Pinpoint the cell where the given text exists, returning its (X, Y) midpoint coordinate. 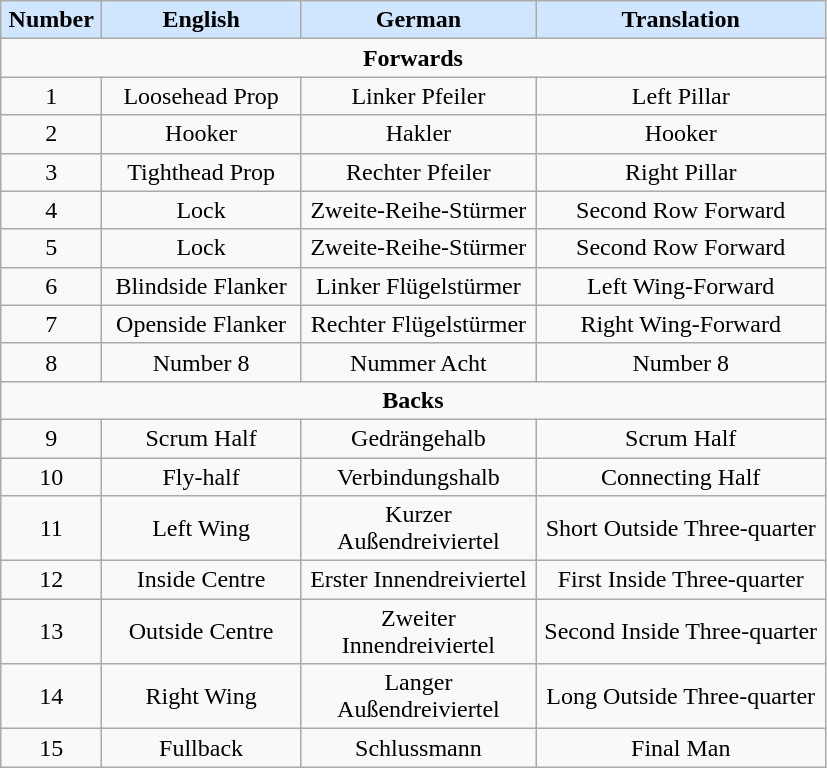
Long Outside Three-quarter (680, 696)
2 (52, 134)
5 (52, 248)
Tighthead Prop (202, 172)
7 (52, 324)
Left Wing (202, 528)
Zweiter Innendreiviertel (418, 632)
Kurzer Außendreiviertel (418, 528)
Right Pillar (680, 172)
Fly-half (202, 477)
Final Man (680, 748)
Gedrängehalb (418, 438)
Verbindungshalb (418, 477)
Hakler (418, 134)
9 (52, 438)
1 (52, 96)
Openside Flanker (202, 324)
8 (52, 362)
German (418, 20)
Nummer Acht (418, 362)
6 (52, 286)
Outside Centre (202, 632)
Fullback (202, 748)
13 (52, 632)
Backs (413, 400)
Langer Außendreiviertel (418, 696)
Blindside Flanker (202, 286)
4 (52, 210)
Translation (680, 20)
Linker Pfeiler (418, 96)
Rechter Pfeiler (418, 172)
10 (52, 477)
15 (52, 748)
12 (52, 580)
Inside Centre (202, 580)
Loosehead Prop (202, 96)
Linker Flügelstürmer (418, 286)
First Inside Three-quarter (680, 580)
Right Wing (202, 696)
Right Wing-Forward (680, 324)
11 (52, 528)
English (202, 20)
Rechter Flügelstürmer (418, 324)
3 (52, 172)
Left Pillar (680, 96)
Erster Innendreiviertel (418, 580)
14 (52, 696)
Schlussmann (418, 748)
Short Outside Three-quarter (680, 528)
Second Inside Three-quarter (680, 632)
Left Wing-Forward (680, 286)
Connecting Half (680, 477)
Number (52, 20)
Forwards (413, 58)
